Output the (X, Y) coordinate of the center of the cell containing the given text.  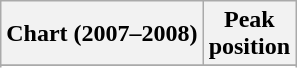
Peakposition (249, 34)
Chart (2007–2008) (102, 34)
